For the text-containing cell, return its midpoint in (x, y) coordinate format. 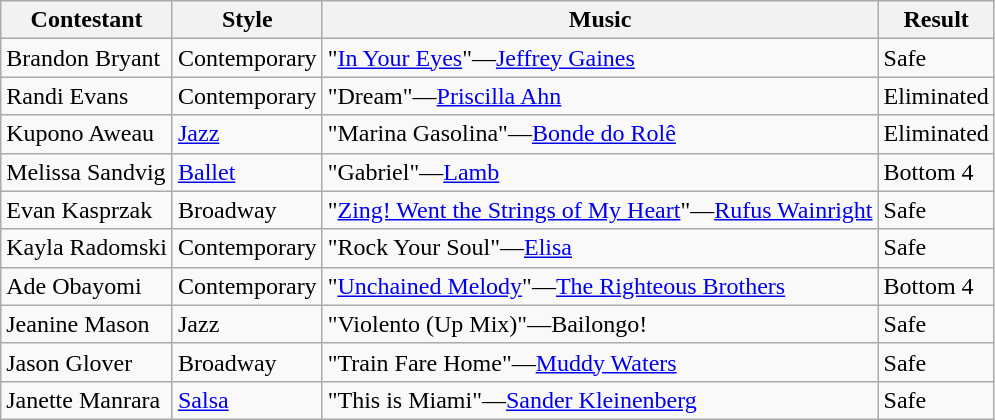
Melissa Sandvig (87, 172)
Brandon Bryant (87, 58)
"Dream"—Priscilla Ahn (600, 96)
Result (936, 20)
Jeanine Mason (87, 324)
"Gabriel"—Lamb (600, 172)
"Zing! Went the Strings of My Heart"—Rufus Wainright (600, 210)
Salsa (247, 400)
"Train Fare Home"—Muddy Waters (600, 362)
Ade Obayomi (87, 286)
Style (247, 20)
Ballet (247, 172)
"Marina Gasolina"—Bonde do Rolê (600, 134)
Kupono Aweau (87, 134)
"Rock Your Soul"—Elisa (600, 248)
Music (600, 20)
"In Your Eyes"—Jeffrey Gaines (600, 58)
Jason Glover (87, 362)
Janette Manrara (87, 400)
Kayla Radomski (87, 248)
Evan Kasprzak (87, 210)
"Violento (Up Mix)"—Bailongo! (600, 324)
"Unchained Melody"—The Righteous Brothers (600, 286)
Contestant (87, 20)
Randi Evans (87, 96)
"This is Miami"—Sander Kleinenberg (600, 400)
